Locate the cell with the specified text and output its [X, Y] center coordinate. 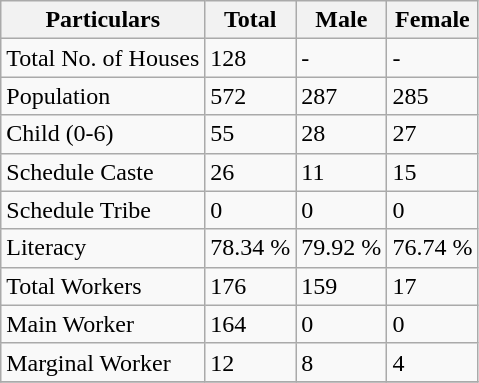
Total Workers [103, 286]
Female [432, 20]
285 [432, 96]
12 [250, 362]
Literacy [103, 248]
Child (0-6) [103, 134]
Total No. of Houses [103, 58]
11 [342, 172]
572 [250, 96]
28 [342, 134]
76.74 % [432, 248]
4 [432, 362]
176 [250, 286]
Marginal Worker [103, 362]
17 [432, 286]
27 [432, 134]
Schedule Tribe [103, 210]
Schedule Caste [103, 172]
164 [250, 324]
Male [342, 20]
8 [342, 362]
128 [250, 58]
159 [342, 286]
Total [250, 20]
78.34 % [250, 248]
287 [342, 96]
Main Worker [103, 324]
15 [432, 172]
55 [250, 134]
26 [250, 172]
79.92 % [342, 248]
Population [103, 96]
Particulars [103, 20]
